Search for the cell housing the specified text and yield its [x, y] center coordinate. 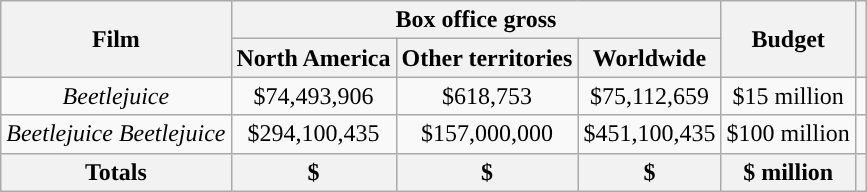
North America [314, 58]
$100 million [788, 134]
$ million [788, 172]
Other territories [487, 58]
Film [116, 39]
$75,112,659 [650, 96]
Beetlejuice Beetlejuice [116, 134]
Budget [788, 39]
$157,000,000 [487, 134]
Totals [116, 172]
Box office gross [476, 20]
Worldwide [650, 58]
Beetlejuice [116, 96]
$451,100,435 [650, 134]
$15 million [788, 96]
$74,493,906 [314, 96]
$294,100,435 [314, 134]
$618,753 [487, 96]
